Extract the (X, Y) coordinate from the center of the cell holding the provided text.  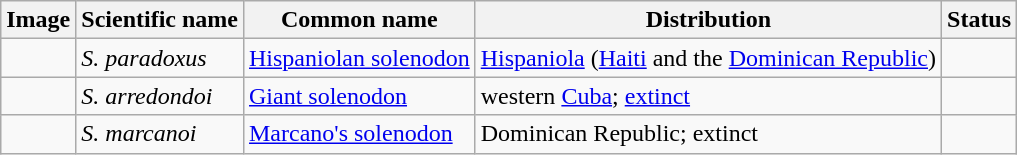
S. paradoxus (160, 58)
Marcano's solenodon (359, 134)
western Cuba; extinct (708, 96)
Hispaniolan solenodon (359, 58)
Dominican Republic; extinct (708, 134)
Status (980, 20)
Distribution (708, 20)
S. marcanoi (160, 134)
Scientific name (160, 20)
Image (38, 20)
Hispaniola (Haiti and the Dominican Republic) (708, 58)
Giant solenodon (359, 96)
S. arredondoi (160, 96)
Common name (359, 20)
